Return the (x, y) coordinate for the center point of the cell that contains the specified text.  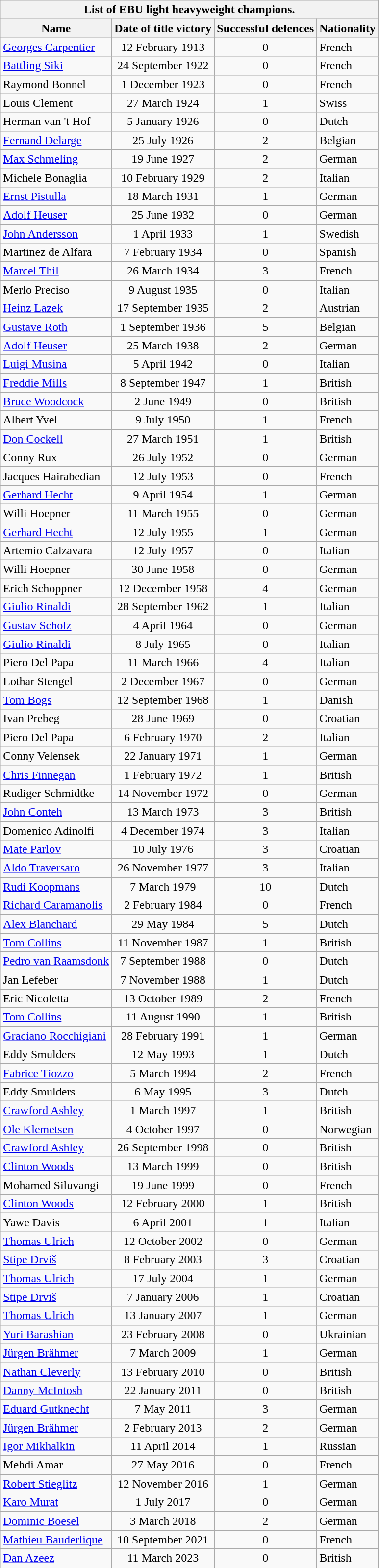
26 March 1934 (163, 271)
2 December 1967 (163, 681)
Chris Finnegan (56, 774)
29 May 1984 (163, 924)
Date of title victory (163, 28)
5 January 1926 (163, 122)
12 July 1957 (163, 551)
Mohamed Siluvangi (56, 1185)
5 March 1994 (163, 1073)
Mate Parlov (56, 849)
Ivan Prebeg (56, 719)
Albert Yvel (56, 420)
Jacques Hairabedian (56, 476)
Heinz Lazek (56, 308)
Karo Murat (56, 1502)
2 February 1984 (163, 905)
Mathieu Bauderlique (56, 1540)
12 February 2000 (163, 1204)
Fernand Delarge (56, 140)
Dominic Boesel (56, 1521)
Conny Velensek (56, 756)
Name (56, 28)
10 July 1976 (163, 849)
14 November 1972 (163, 793)
25 July 1926 (163, 140)
Russian (348, 1446)
7 January 2006 (163, 1297)
John Conteh (56, 812)
10 February 1929 (163, 177)
6 May 1995 (163, 1092)
9 July 1950 (163, 420)
19 June 1927 (163, 159)
10 September 2021 (163, 1540)
Pedro van Raamsdonk (56, 961)
1 December 1923 (163, 84)
Dan Azeez (56, 1558)
8 September 1947 (163, 383)
7 February 1934 (163, 252)
List of EBU light heavyweight champions. (189, 10)
9 August 1935 (163, 290)
30 June 1958 (163, 570)
Marcel Thil (56, 271)
17 July 2004 (163, 1278)
Spanish (348, 252)
12 February 1913 (163, 47)
13 March 1999 (163, 1167)
4 April 1964 (163, 625)
2 June 1949 (163, 401)
Max Schmeling (56, 159)
11 November 1987 (163, 943)
13 March 1973 (163, 812)
Igor Mikhalkin (56, 1446)
Domenico Adinolfi (56, 831)
1 April 1933 (163, 234)
Martinez de Alfara (56, 252)
Rudiger Schmidtke (56, 793)
26 November 1977 (163, 868)
Graciano Rocchigiani (56, 1036)
28 September 1962 (163, 607)
Erich Schoppner (56, 588)
Austrian (348, 308)
Gustav Scholz (56, 625)
2 February 2013 (163, 1428)
Rudi Koopmans (56, 887)
11 March 1966 (163, 663)
12 July 1953 (163, 476)
12 July 1955 (163, 532)
John Andersson (56, 234)
Norwegian (348, 1129)
Richard Caramanolis (56, 905)
Conny Rux (56, 457)
Danish (348, 700)
18 March 1931 (163, 196)
7 March 2009 (163, 1353)
Ernst Pistulla (56, 196)
4 December 1974 (163, 831)
Tom Bogs (56, 700)
Successful defences (266, 28)
11 April 2014 (163, 1446)
Eduard Gutknecht (56, 1409)
12 December 1958 (163, 588)
Luigi Musina (56, 364)
Battling Siki (56, 66)
Yuri Barashian (56, 1334)
11 March 1955 (163, 513)
13 October 1989 (163, 998)
27 March 1924 (163, 103)
1 September 1936 (163, 327)
28 February 1991 (163, 1036)
Nathan Cleverly (56, 1371)
Lothar Stengel (56, 681)
1 July 2017 (163, 1502)
Swedish (348, 234)
27 March 1951 (163, 439)
Artemio Calzavara (56, 551)
26 September 1998 (163, 1148)
Danny McIntosh (56, 1390)
Ole Klemetsen (56, 1129)
19 June 1999 (163, 1185)
Eric Nicoletta (56, 998)
Fabrice Tiozzo (56, 1073)
Jan Lefeber (56, 980)
Freddie Mills (56, 383)
9 April 1954 (163, 495)
6 April 2001 (163, 1222)
Don Cockell (56, 439)
Merlo Preciso (56, 290)
Herman van 't Hof (56, 122)
5 April 1942 (163, 364)
7 March 1979 (163, 887)
Aldo Traversaro (56, 868)
Alex Blanchard (56, 924)
12 November 2016 (163, 1484)
Ukrainian (348, 1334)
Raymond Bonnel (56, 84)
3 March 2018 (163, 1521)
11 March 2023 (163, 1558)
Robert Stieglitz (56, 1484)
12 October 2002 (163, 1241)
12 May 1993 (163, 1054)
28 June 1969 (163, 719)
Nationality (348, 28)
24 September 1922 (163, 66)
8 July 1965 (163, 644)
Michele Bonaglia (56, 177)
Bruce Woodcock (56, 401)
Yawe Davis (56, 1222)
12 September 1968 (163, 700)
27 May 2016 (163, 1465)
7 September 1988 (163, 961)
Louis Clement (56, 103)
17 September 1935 (163, 308)
25 March 1938 (163, 346)
13 February 2010 (163, 1371)
Gustave Roth (56, 327)
26 July 1952 (163, 457)
23 February 2008 (163, 1334)
8 February 2003 (163, 1260)
1 March 1997 (163, 1110)
13 January 2007 (163, 1316)
Swiss (348, 103)
25 June 1932 (163, 215)
22 January 1971 (163, 756)
Georges Carpentier (56, 47)
7 May 2011 (163, 1409)
1 February 1972 (163, 774)
11 August 1990 (163, 1017)
7 November 1988 (163, 980)
4 October 1997 (163, 1129)
22 January 2011 (163, 1390)
Mehdi Amar (56, 1465)
6 February 1970 (163, 737)
10 (266, 887)
